Scan for the cell matching the given text and deliver its [x, y] coordinate at center. 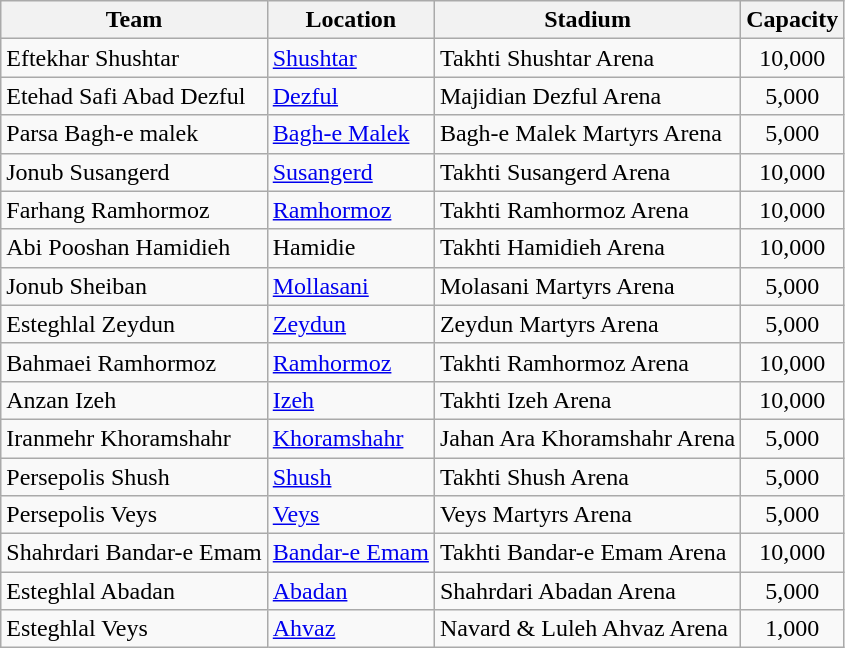
Capacity [792, 20]
Veys [350, 515]
Hamidie [350, 248]
Bahmaei Ramhormoz [134, 362]
Takhti Susangerd Arena [587, 172]
Takhti Hamidieh Arena [587, 248]
Etehad Safi Abad Dezful [134, 96]
Jahan Ara Khoramshahr Arena [587, 438]
Takhti Izeh Arena [587, 400]
Shushtar [350, 58]
Molasani Martyrs Arena [587, 286]
Majidian Dezful Arena [587, 96]
Abi Pooshan Hamidieh [134, 248]
Location [350, 20]
Takhti Bandar-e Emam Arena [587, 553]
Esteghlal Abadan [134, 591]
Stadium [587, 20]
Esteghlal Veys [134, 629]
Eftekhar Shushtar [134, 58]
Zeydun Martyrs Arena [587, 324]
Jonub Susangerd [134, 172]
Zeydun [350, 324]
Bagh-e Malek [350, 134]
Bagh-e Malek Martyrs Arena [587, 134]
Anzan Izeh [134, 400]
Farhang Ramhormoz [134, 210]
Persepolis Veys [134, 515]
Team [134, 20]
Iranmehr Khoramshahr [134, 438]
Susangerd [350, 172]
Navard & Luleh Ahvaz Arena [587, 629]
Takhti Shush Arena [587, 477]
Parsa Bagh-e malek [134, 134]
Jonub Sheiban [134, 286]
Takhti Shushtar Arena [587, 58]
Shahrdari Bandar-e Emam [134, 553]
Izeh [350, 400]
Veys Martyrs Arena [587, 515]
Dezful [350, 96]
Esteghlal Zeydun [134, 324]
Ahvaz [350, 629]
Abadan [350, 591]
Khoramshahr [350, 438]
Shush [350, 477]
Mollasani [350, 286]
Shahrdari Abadan Arena [587, 591]
1,000 [792, 629]
Persepolis Shush [134, 477]
Bandar-e Emam [350, 553]
